Detect which cell encompasses the target text, then output its [X, Y] center coordinate. 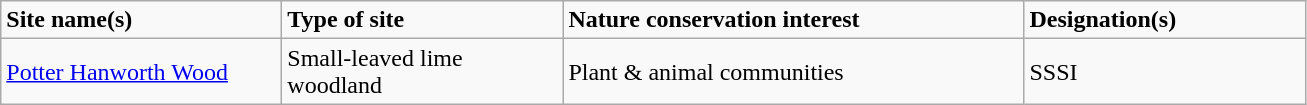
Nature conservation interest [794, 20]
Type of site [422, 20]
Site name(s) [142, 20]
Potter Hanworth Wood [142, 72]
Small-leaved lime woodland [422, 72]
Designation(s) [1164, 20]
Plant & animal communities [794, 72]
SSSI [1164, 72]
